From the cell containing the given text, extract its center point as [X, Y] coordinate. 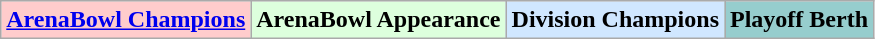
Division Champions [615, 20]
ArenaBowl Appearance [378, 20]
Playoff Berth [798, 20]
ArenaBowl Champions [126, 20]
